Extract the (x, y) coordinate from the center of the cell holding the provided text.  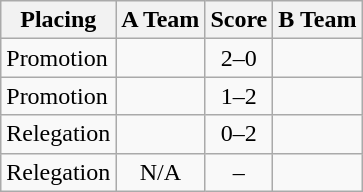
2–0 (239, 58)
N/A (160, 172)
Score (239, 20)
A Team (160, 20)
Placing (58, 20)
1–2 (239, 96)
0–2 (239, 134)
– (239, 172)
B Team (318, 20)
